Determine the (x, y) coordinate at the center of the cell enclosing the given text.  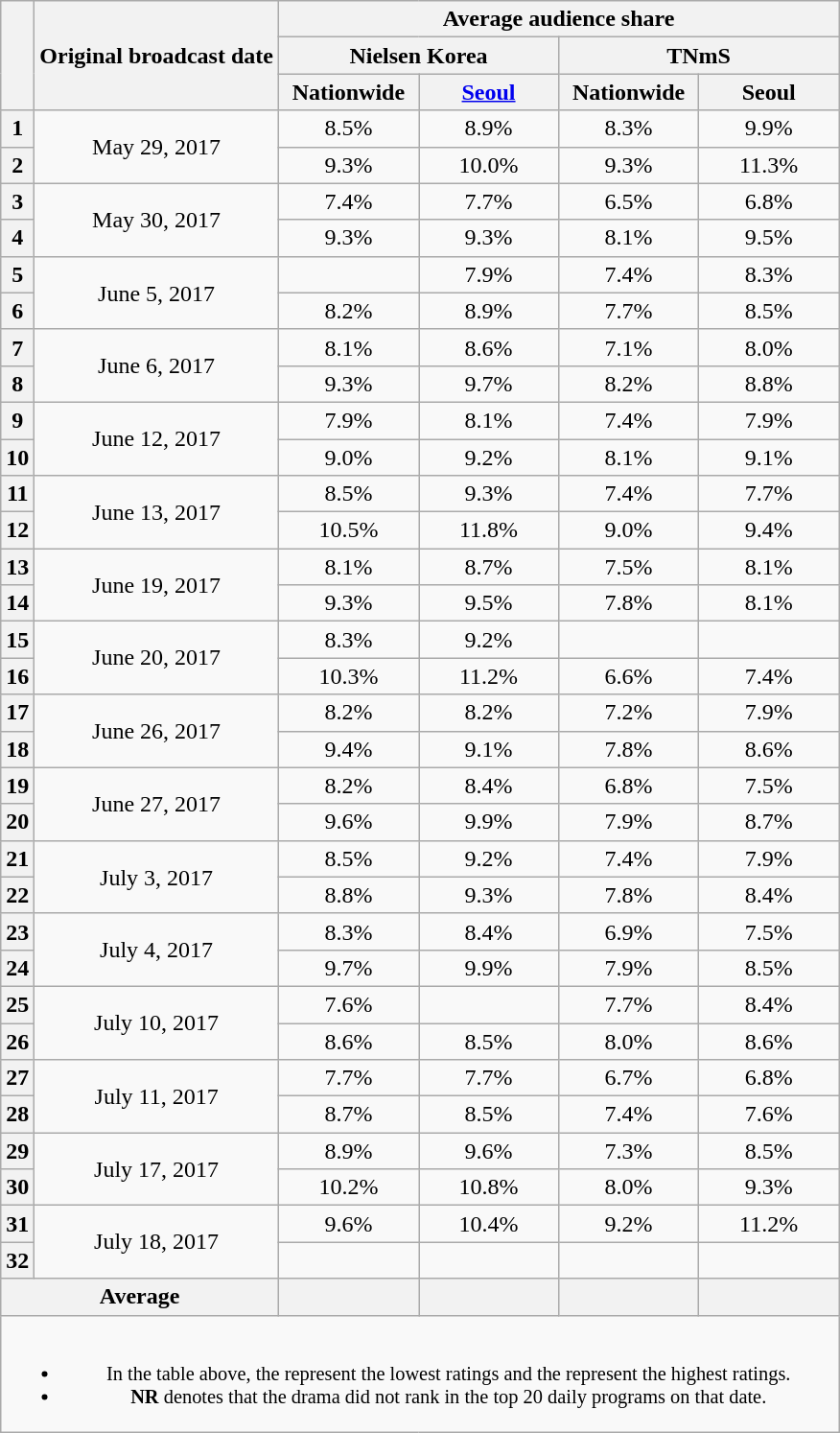
June 27, 2017 (157, 804)
10.8% (488, 1187)
23 (17, 931)
32 (17, 1260)
June 26, 2017 (157, 731)
4 (17, 238)
6.7% (629, 1078)
11.8% (488, 530)
June 19, 2017 (157, 585)
27 (17, 1078)
Original broadcast date (157, 56)
Average audience share (558, 19)
18 (17, 749)
31 (17, 1224)
26 (17, 1041)
30 (17, 1187)
15 (17, 640)
10.4% (488, 1224)
July 4, 2017 (157, 950)
10.2% (348, 1187)
16 (17, 676)
11 (17, 494)
8 (17, 384)
TNmS (699, 56)
July 3, 2017 (157, 877)
20 (17, 822)
13 (17, 567)
12 (17, 530)
6.9% (629, 931)
June 6, 2017 (157, 365)
June 13, 2017 (157, 512)
6 (17, 311)
10.3% (348, 676)
7.3% (629, 1151)
21 (17, 858)
June 20, 2017 (157, 658)
28 (17, 1115)
Nielsen Korea (418, 56)
July 10, 2017 (157, 1022)
May 29, 2017 (157, 147)
7 (17, 347)
3 (17, 201)
7.2% (629, 713)
14 (17, 603)
June 5, 2017 (157, 293)
24 (17, 968)
6.5% (629, 201)
July 11, 2017 (157, 1096)
7.1% (629, 347)
25 (17, 1004)
17 (17, 713)
1 (17, 129)
Average (140, 1297)
July 18, 2017 (157, 1242)
19 (17, 786)
July 17, 2017 (157, 1169)
10.5% (348, 530)
9 (17, 420)
5 (17, 274)
May 30, 2017 (157, 220)
10 (17, 458)
11.3% (769, 165)
June 12, 2017 (157, 438)
6.6% (629, 676)
29 (17, 1151)
22 (17, 895)
10.0% (488, 165)
2 (17, 165)
